Scan for the cell matching the given text and deliver its (X, Y) coordinate at center. 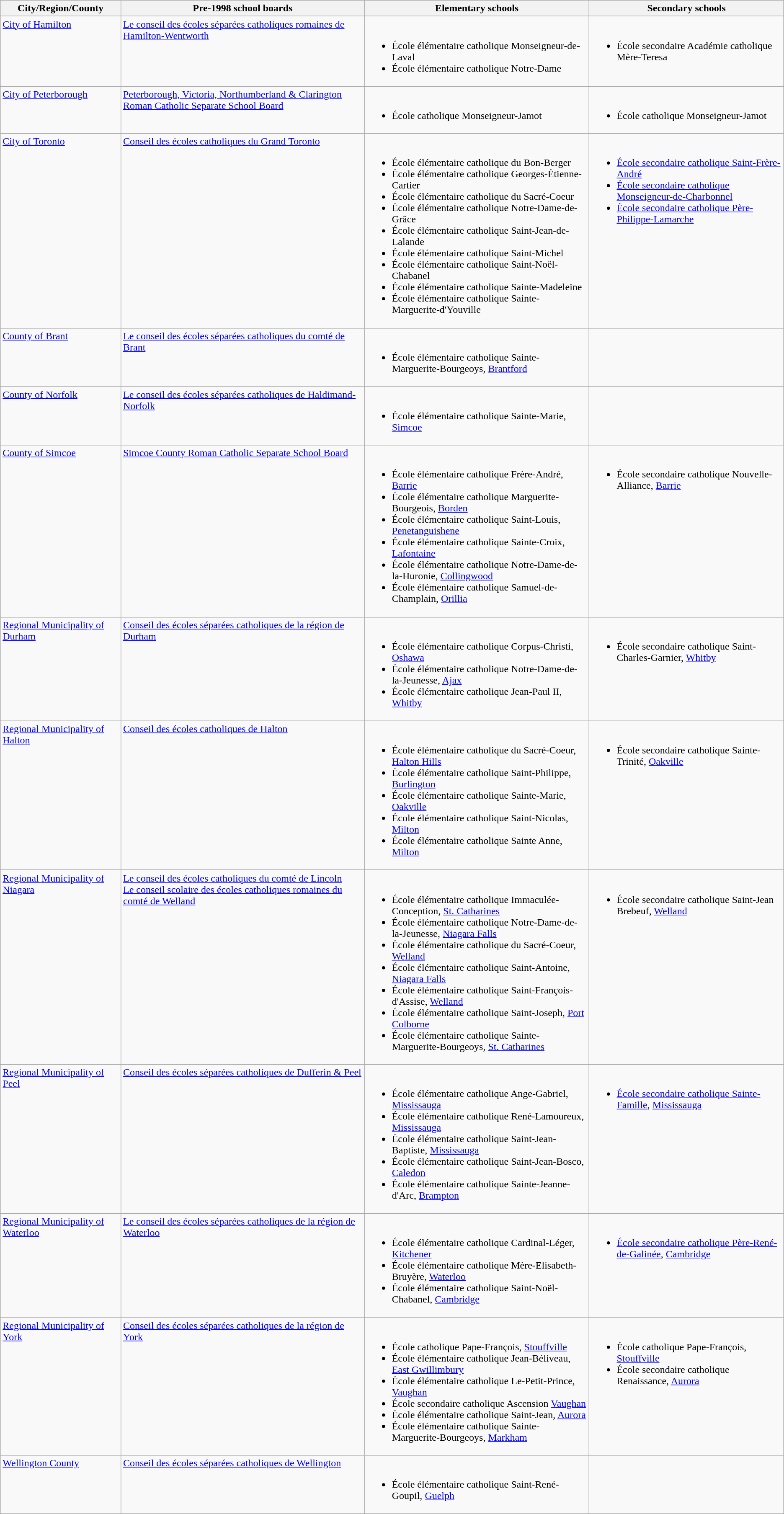
City of Peterborough (61, 110)
City of Hamilton (61, 51)
County of Simcoe (61, 531)
Le conseil des écoles séparées catholiques de la région de Waterloo (242, 1265)
City/Region/County (61, 8)
École secondaire catholique Nouvelle-Alliance, Barrie (686, 531)
Regional Municipality of York (61, 1386)
Conseil des écoles séparées catholiques de Wellington (242, 1485)
École élémentaire catholique Monseigneur-de-LavalÉcole élémentaire catholique Notre-Dame (477, 51)
Le conseil des écoles séparées catholiques de Haldimand-Norfolk (242, 416)
Simcoe County Roman Catholic Separate School Board (242, 531)
École élémentaire catholique Sainte-Marie, Simcoe (477, 416)
École élémentaire catholique Sainte-Marguerite-Bourgeoys, Brantford (477, 357)
École secondaire catholique Père-René-de-Galinée, Cambridge (686, 1265)
École secondaire Académie catholique Mère-Teresa (686, 51)
County of Norfolk (61, 416)
Wellington County (61, 1485)
École secondaire catholique Saint-Frère-AndréÉcole secondaire catholique Monseigneur-de-CharbonnelÉcole secondaire catholique Père-Philippe-Lamarche (686, 231)
Pre-1998 school boards (242, 8)
City of Toronto (61, 231)
École secondaire catholique Saint-Jean Brebeuf, Welland (686, 967)
Elementary schools (477, 8)
Conseil des écoles catholiques du Grand Toronto (242, 231)
Le conseil des écoles séparées catholiques romaines de Hamilton-Wentworth (242, 51)
École secondaire catholique Saint-Charles-Garnier, Whitby (686, 669)
Regional Municipality of Halton (61, 795)
Conseil des écoles catholiques de Halton (242, 795)
École secondaire catholique Sainte-Famille, Mississauga (686, 1139)
Conseil des écoles séparées catholiques de Dufferin & Peel (242, 1139)
Regional Municipality of Peel (61, 1139)
Conseil des écoles séparées catholiques de la région de Durham (242, 669)
Regional Municipality of Niagara (61, 967)
Regional Municipality of Waterloo (61, 1265)
Le conseil des écoles séparées catholiques du comté de Brant (242, 357)
Secondary schools (686, 8)
County of Brant (61, 357)
Le conseil des écoles catholiques du comté de LincolnLe conseil scolaire des écoles catholiques romaines du comté de Welland (242, 967)
Peterborough, Victoria, Northumberland & Clarington Roman Catholic Separate School Board (242, 110)
École catholique Pape-François, StouffvilleÉcole secondaire catholique Renaissance, Aurora (686, 1386)
École secondaire catholique Sainte-Trinité, Oakville (686, 795)
École élémentaire catholique Saint-René-Goupil, Guelph (477, 1485)
Conseil des écoles séparées catholiques de la région de York (242, 1386)
Regional Municipality of Durham (61, 669)
